From the cell containing the given text, extract its center point as [X, Y] coordinate. 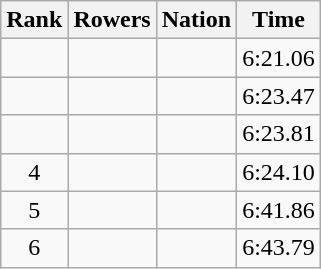
4 [34, 172]
6:23.47 [279, 96]
6:43.79 [279, 248]
Rank [34, 20]
Rowers [112, 20]
6:24.10 [279, 172]
6:21.06 [279, 58]
Nation [196, 20]
Time [279, 20]
5 [34, 210]
6:23.81 [279, 134]
6:41.86 [279, 210]
6 [34, 248]
